From the cell containing the given text, extract its center point as (x, y) coordinate. 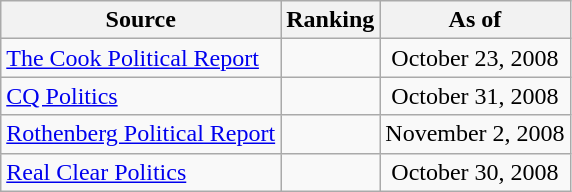
October 30, 2008 (475, 172)
Rothenberg Political Report (141, 134)
November 2, 2008 (475, 134)
Ranking (330, 20)
Real Clear Politics (141, 172)
Source (141, 20)
The Cook Political Report (141, 58)
October 23, 2008 (475, 58)
CQ Politics (141, 96)
October 31, 2008 (475, 96)
As of (475, 20)
